Find where the given text appears and provide that cell's center as (X, Y) coordinate. 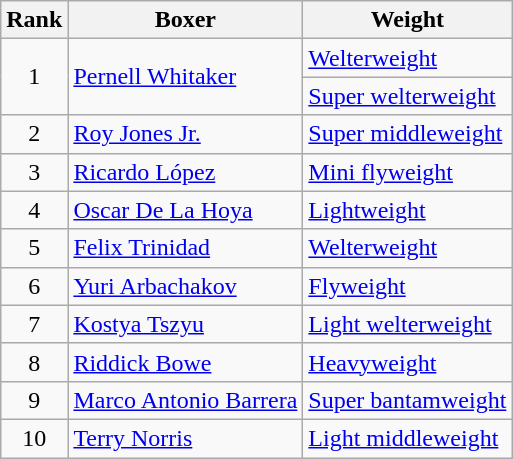
10 (34, 438)
Rank (34, 20)
7 (34, 324)
Flyweight (408, 286)
Kostya Tszyu (186, 324)
Weight (408, 20)
6 (34, 286)
4 (34, 210)
Ricardo López (186, 172)
Super middleweight (408, 134)
Pernell Whitaker (186, 77)
Yuri Arbachakov (186, 286)
Boxer (186, 20)
Oscar De La Hoya (186, 210)
3 (34, 172)
Marco Antonio Barrera (186, 400)
Light middleweight (408, 438)
Heavyweight (408, 362)
Lightweight (408, 210)
Mini flyweight (408, 172)
1 (34, 77)
Roy Jones Jr. (186, 134)
2 (34, 134)
Super welterweight (408, 96)
5 (34, 248)
9 (34, 400)
Super bantamweight (408, 400)
Felix Trinidad (186, 248)
Riddick Bowe (186, 362)
Light welterweight (408, 324)
Terry Norris (186, 438)
8 (34, 362)
